Locate the cell with the specified text and output its [x, y] center coordinate. 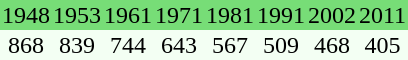
1948 [26, 15]
567 [230, 45]
1991 [280, 15]
509 [280, 45]
744 [128, 45]
405 [382, 45]
839 [76, 45]
2002 [332, 15]
1971 [178, 15]
2011 [382, 15]
1981 [230, 15]
868 [26, 45]
468 [332, 45]
1953 [76, 15]
1961 [128, 15]
643 [178, 45]
